For the text-containing cell, return its midpoint in (X, Y) coordinate format. 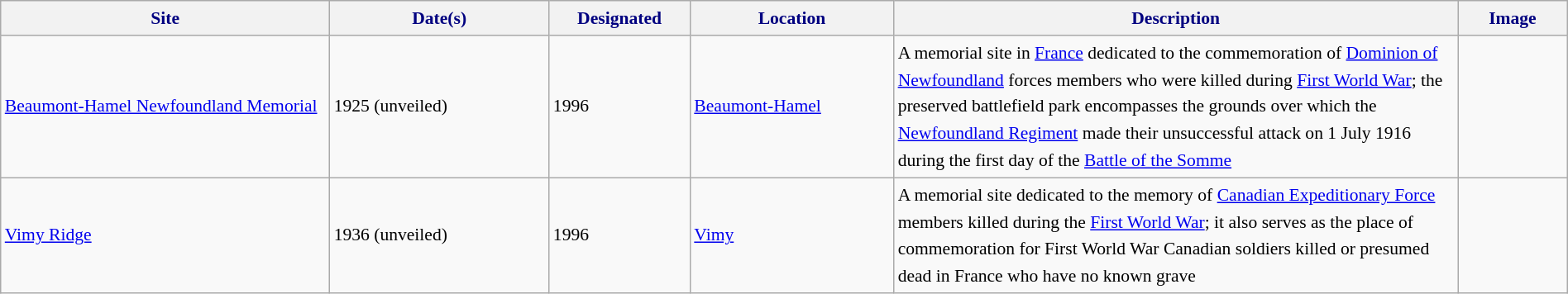
Date(s) (440, 18)
Beaumont-Hamel (791, 107)
Vimy (791, 236)
Vimy Ridge (165, 236)
1936 (unveiled) (440, 236)
Beaumont-Hamel Newfoundland Memorial (165, 107)
Site (165, 18)
Description (1176, 18)
Location (791, 18)
Image (1513, 18)
1925 (unveiled) (440, 107)
Designated (619, 18)
